Provide the [X, Y] coordinate of the cell's center where the given text is located.  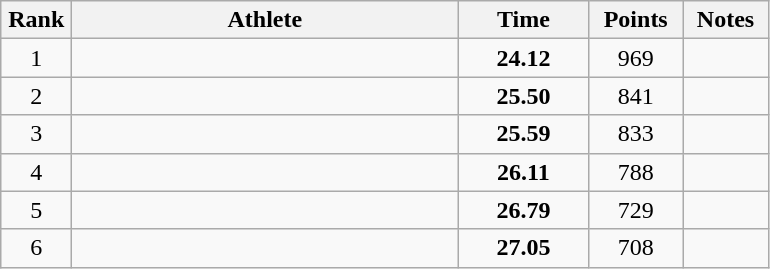
Time [524, 20]
Points [636, 20]
24.12 [524, 58]
Athlete [265, 20]
26.79 [524, 210]
6 [36, 248]
788 [636, 172]
1 [36, 58]
969 [636, 58]
25.59 [524, 134]
27.05 [524, 248]
25.50 [524, 96]
5 [36, 210]
708 [636, 248]
2 [36, 96]
26.11 [524, 172]
4 [36, 172]
729 [636, 210]
841 [636, 96]
Rank [36, 20]
Notes [725, 20]
833 [636, 134]
3 [36, 134]
